Scan for the cell matching the given text and deliver its [x, y] coordinate at center. 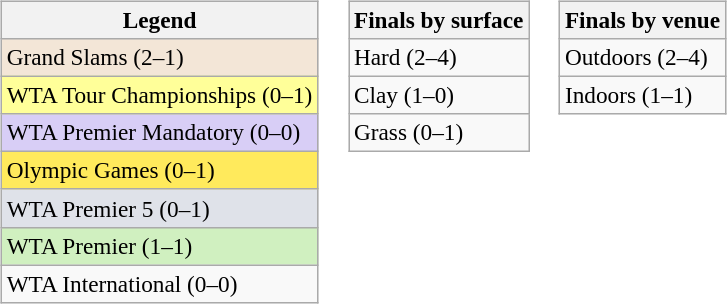
Indoors (1–1) [642, 95]
Olympic Games (0–1) [160, 171]
Outdoors (2–4) [642, 57]
WTA Premier 5 (0–1) [160, 208]
Finals by venue [642, 20]
WTA Tour Championships (0–1) [160, 95]
WTA Premier (1–1) [160, 246]
Grand Slams (2–1) [160, 57]
Clay (1–0) [439, 95]
WTA Premier Mandatory (0–0) [160, 133]
Grass (0–1) [439, 133]
Finals by surface [439, 20]
Hard (2–4) [439, 57]
Legend [160, 20]
WTA International (0–0) [160, 284]
